For the text-containing cell, return its midpoint in [x, y] coordinate format. 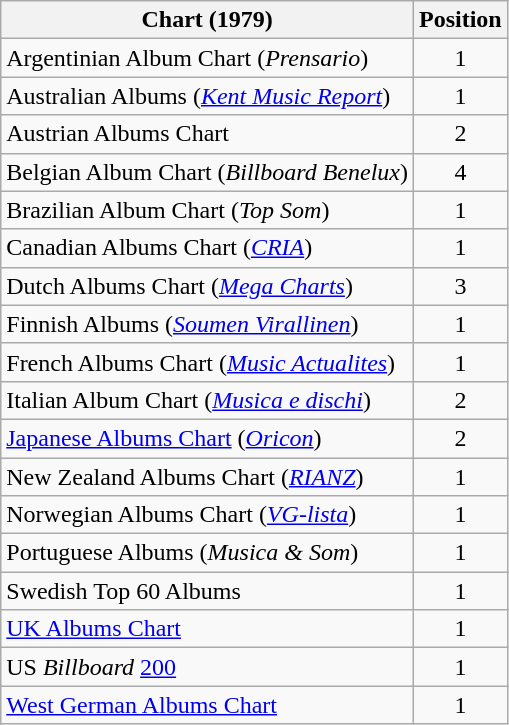
Portuguese Albums (Musica & Som) [208, 553]
Norwegian Albums Chart (VG-lista) [208, 515]
3 [461, 286]
Chart (1979) [208, 20]
Swedish Top 60 Albums [208, 591]
Canadian Albums Chart (CRIA) [208, 248]
West German Albums Chart [208, 705]
UK Albums Chart [208, 629]
Brazilian Album Chart (Top Som) [208, 210]
Belgian Album Chart (Billboard Benelux) [208, 172]
Argentinian Album Chart (Prensario) [208, 58]
US Billboard 200 [208, 667]
Position [461, 20]
Italian Album Chart (Musica e dischi) [208, 400]
French Albums Chart (Music Actualites) [208, 362]
New Zealand Albums Chart (RIANZ) [208, 477]
4 [461, 172]
Australian Albums (Kent Music Report) [208, 96]
Dutch Albums Chart (Mega Charts) [208, 286]
Austrian Albums Chart [208, 134]
Japanese Albums Chart (Oricon) [208, 438]
Finnish Albums (Soumen Virallinen) [208, 324]
